Search for the cell housing the specified text and yield its (X, Y) center coordinate. 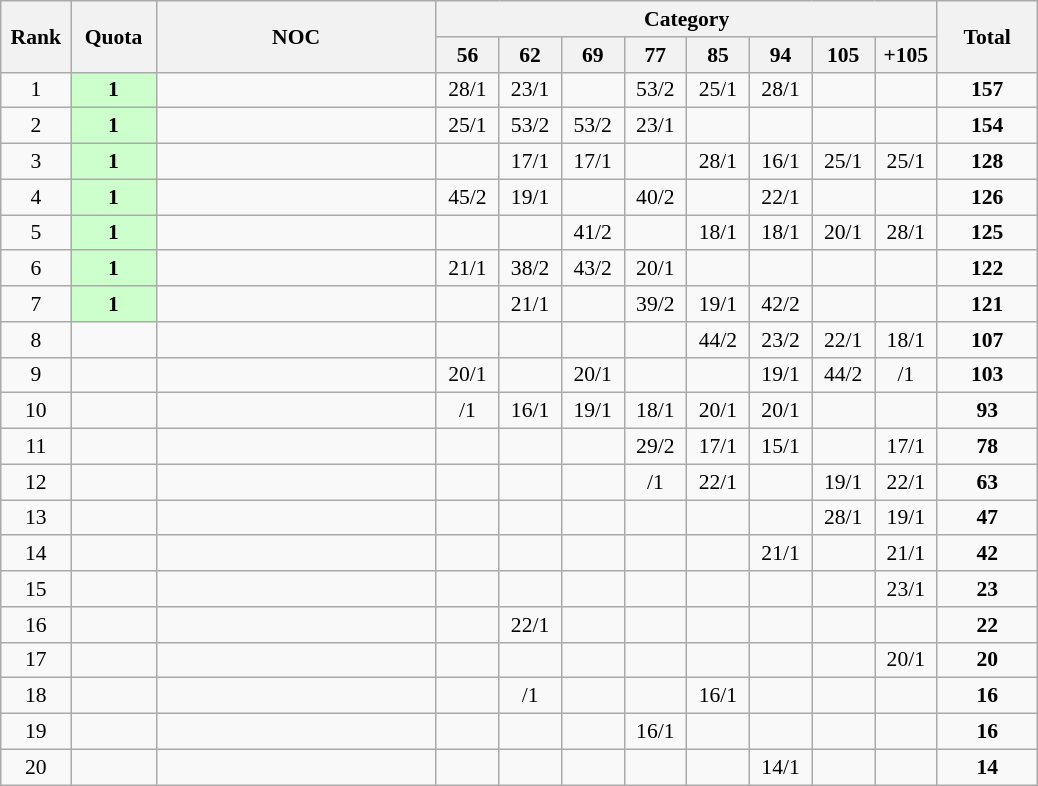
128 (987, 162)
42/2 (780, 304)
62 (530, 55)
+105 (906, 55)
19 (36, 732)
12 (36, 482)
47 (987, 518)
18 (36, 696)
78 (987, 447)
85 (718, 55)
121 (987, 304)
4 (36, 197)
Quota (114, 36)
56 (468, 55)
15/1 (780, 447)
154 (987, 126)
Rank (36, 36)
NOC (296, 36)
3 (36, 162)
6 (36, 269)
11 (36, 447)
105 (844, 55)
40/2 (656, 197)
122 (987, 269)
94 (780, 55)
14/1 (780, 767)
103 (987, 375)
45/2 (468, 197)
15 (36, 589)
126 (987, 197)
22 (987, 625)
125 (987, 233)
77 (656, 55)
7 (36, 304)
23 (987, 589)
17 (36, 660)
63 (987, 482)
43/2 (592, 269)
Total (987, 36)
10 (36, 411)
9 (36, 375)
38/2 (530, 269)
5 (36, 233)
13 (36, 518)
42 (987, 554)
69 (592, 55)
Category (686, 19)
8 (36, 340)
29/2 (656, 447)
39/2 (656, 304)
107 (987, 340)
157 (987, 90)
41/2 (592, 233)
23/2 (780, 340)
93 (987, 411)
2 (36, 126)
